From the cell containing the given text, extract its center point as (X, Y) coordinate. 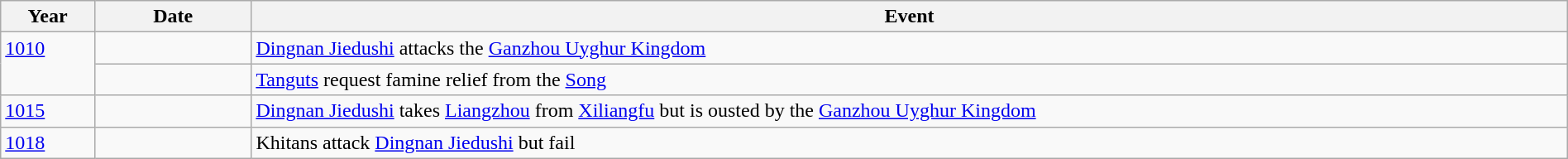
Event (910, 17)
Dingnan Jiedushi takes Liangzhou from Xiliangfu but is ousted by the Ganzhou Uyghur Kingdom (910, 111)
Year (48, 17)
Date (172, 17)
Khitans attack Dingnan Jiedushi but fail (910, 142)
1010 (48, 64)
1018 (48, 142)
Dingnan Jiedushi attacks the Ganzhou Uyghur Kingdom (910, 48)
Tanguts request famine relief from the Song (910, 79)
1015 (48, 111)
